Locate the cell with the specified text and output its (x, y) center coordinate. 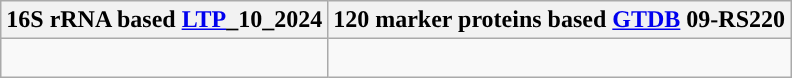
120 marker proteins based GTDB 09-RS220 (560, 20)
16S rRNA based LTP_10_2024 (164, 20)
